Detect which cell encompasses the target text, then output its (x, y) center coordinate. 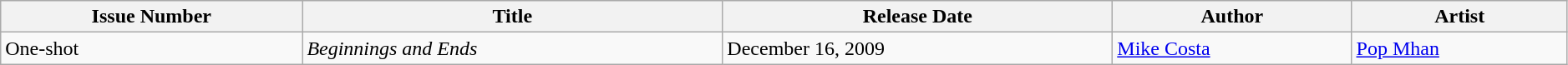
December 16, 2009 (917, 48)
Beginnings and Ends (513, 48)
Mike Costa (1232, 48)
Issue Number (152, 17)
Author (1232, 17)
Release Date (917, 17)
One-shot (152, 48)
Pop Mhan (1459, 48)
Artist (1459, 17)
Title (513, 17)
